Search for the cell housing the specified text and yield its [x, y] center coordinate. 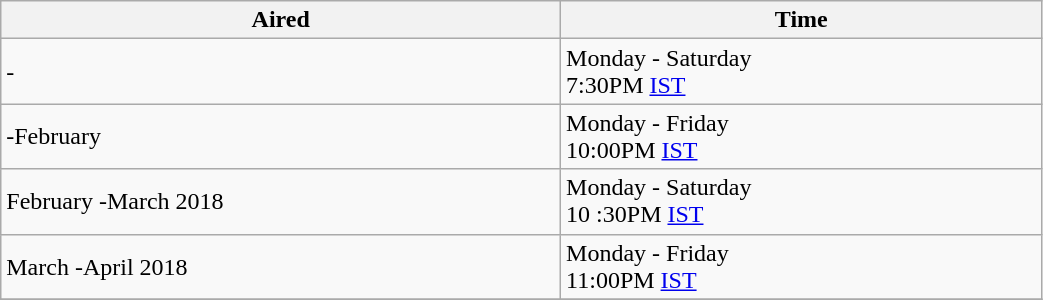
-February [281, 136]
Monday - Saturday 10 :30PM IST [802, 202]
Time [802, 20]
Aired [281, 20]
February -March 2018 [281, 202]
Monday - Friday 10:00PM IST [802, 136]
- [281, 72]
Monday - Saturday 7:30PM IST [802, 72]
Monday - Friday 11:00PM IST [802, 266]
March -April 2018 [281, 266]
